Determine the [x, y] coordinate at the center of the cell enclosing the given text.  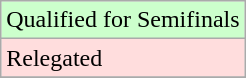
Relegated [123, 58]
Qualified for Semifinals [123, 20]
